Return (x, y) of the center of cell containing provided text 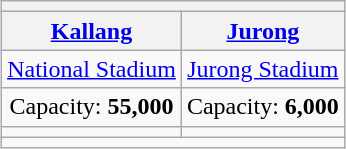
Jurong (262, 31)
Jurong Stadium (262, 69)
Capacity: 6,000 (262, 107)
Kallang (92, 31)
National Stadium (92, 69)
Capacity: 55,000 (92, 107)
